From the cell containing the given text, extract its center point as (X, Y) coordinate. 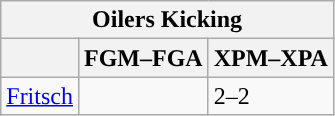
Fritsch (40, 96)
XPM–XPA (270, 58)
Oilers Kicking (168, 20)
2–2 (270, 96)
FGM–FGA (143, 58)
